Capture the cell that displays the provided text and extract its [x, y] central coordinate. 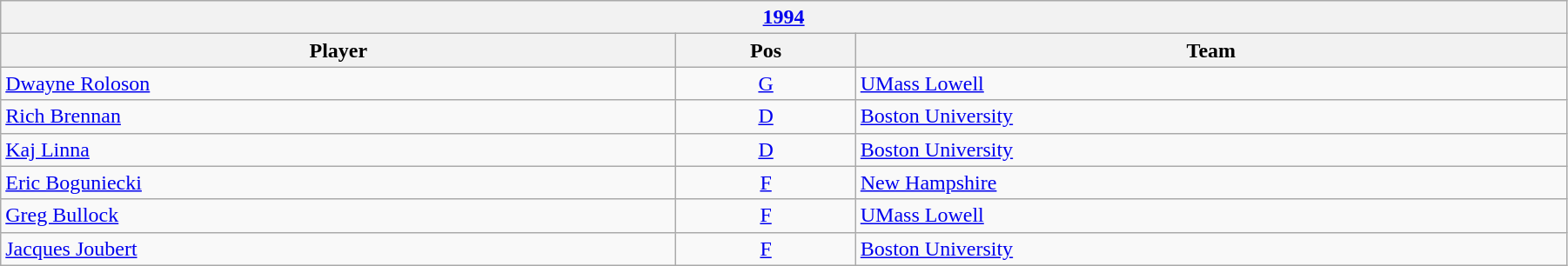
Dwayne Roloson [338, 83]
Pos [766, 50]
Player [338, 50]
Greg Bullock [338, 216]
Rich Brennan [338, 116]
1994 [784, 17]
New Hampshire [1211, 183]
Team [1211, 50]
G [766, 83]
Eric Boguniecki [338, 183]
Jacques Joubert [338, 249]
Kaj Linna [338, 150]
